Search for the cell housing the specified text and yield its [X, Y] center coordinate. 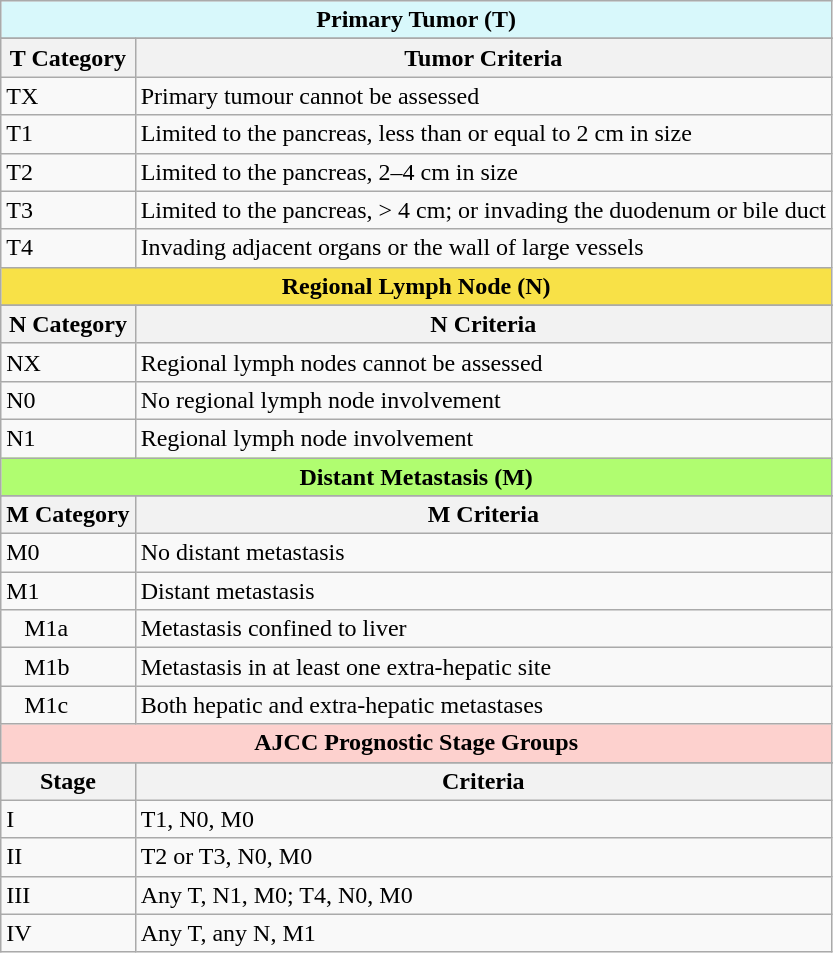
M1a [68, 629]
TX [68, 96]
Criteria [483, 781]
N Criteria [483, 324]
N Category [68, 324]
II [68, 857]
T2 or T3, N0, M0 [483, 857]
Distant Metastasis (M) [416, 477]
Regional lymph nodes cannot be assessed [483, 362]
Regional lymph node involvement [483, 438]
No regional lymph node involvement [483, 400]
M1 [68, 591]
T Category [68, 58]
No distant metastasis [483, 553]
Limited to the pancreas, > 4 cm; or invading the duodenum or bile duct [483, 210]
T4 [68, 248]
Primary Tumor (T) [416, 20]
Tumor Criteria [483, 58]
M0 [68, 553]
III [68, 895]
Regional Lymph Node (N) [416, 286]
Limited to the pancreas, 2–4 cm in size [483, 172]
AJCC Prognostic Stage Groups [416, 743]
T2 [68, 172]
Any T, any N, M1 [483, 933]
Stage [68, 781]
T3 [68, 210]
NX [68, 362]
Metastasis confined to liver [483, 629]
M1b [68, 667]
N0 [68, 400]
Limited to the pancreas, less than or equal to 2 cm in size [483, 134]
M Criteria [483, 515]
Both hepatic and extra-hepatic metastases [483, 705]
N1 [68, 438]
M1c [68, 705]
I [68, 819]
Invading adjacent organs or the wall of large vessels [483, 248]
M Category [68, 515]
Any T, N1, M0; T4, N0, M0 [483, 895]
IV [68, 933]
T1 [68, 134]
Primary tumour cannot be assessed [483, 96]
T1, N0, M0 [483, 819]
Metastasis in at least one extra-hepatic site [483, 667]
Distant metastasis [483, 591]
